Extract the (x, y) coordinate from the center of the cell holding the provided text.  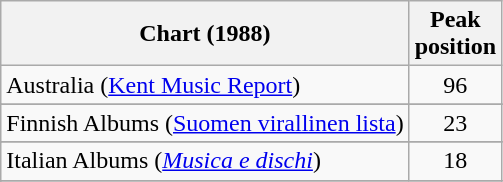
96 (455, 85)
Finnish Albums (Suomen virallinen lista) (205, 123)
23 (455, 123)
Chart (1988) (205, 34)
18 (455, 161)
Australia (Kent Music Report) (205, 85)
Italian Albums (Musica e dischi) (205, 161)
Peakposition (455, 34)
